Output the (x, y) coordinate of the center of the cell containing the given text.  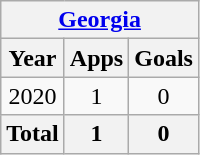
Year (33, 58)
Georgia (100, 20)
Apps (96, 58)
Total (33, 134)
2020 (33, 96)
Goals (164, 58)
